Identify which cell holds the provided text, then report its [x, y] central coordinate. 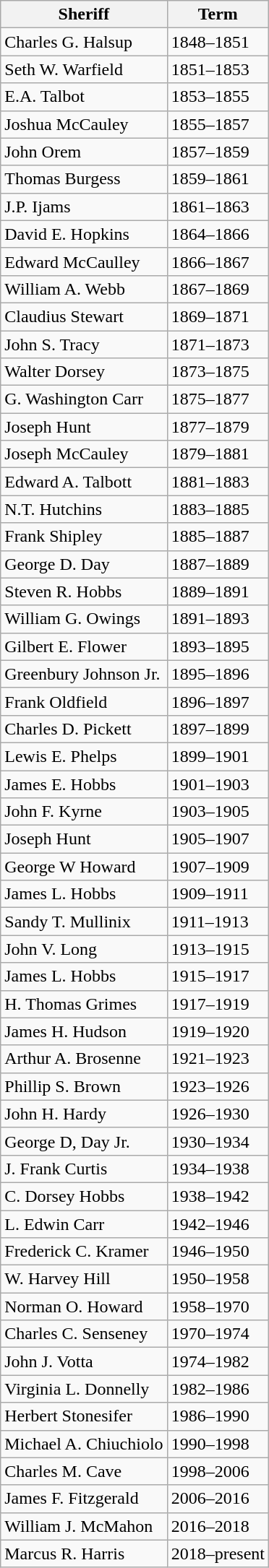
1893–1895 [218, 646]
1864–1866 [218, 234]
J.P. Ijams [84, 207]
1938–1942 [218, 1196]
E.A. Talbot [84, 97]
John Orem [84, 152]
1861–1863 [218, 207]
Term [218, 14]
Virginia L. Donnelly [84, 1389]
George W Howard [84, 867]
Charles C. Senseney [84, 1334]
Charles G. Halsup [84, 42]
1958–1970 [218, 1307]
1926–1930 [218, 1114]
2018–present [218, 1554]
1950–1958 [218, 1279]
Arthur A. Brosenne [84, 1059]
Frank Oldfield [84, 701]
John V. Long [84, 949]
2016–2018 [218, 1526]
1946–1950 [218, 1252]
1909–1911 [218, 894]
1891–1893 [218, 619]
1930–1934 [218, 1141]
Herbert Stonesifer [84, 1416]
Sheriff [84, 14]
1915–1917 [218, 976]
N.T. Hutchins [84, 509]
1982–1986 [218, 1389]
Norman O. Howard [84, 1307]
Lewis E. Phelps [84, 756]
1905–1907 [218, 839]
William J. McMahon [84, 1526]
William G. Owings [84, 619]
J. Frank Curtis [84, 1169]
Greenbury Johnson Jr. [84, 674]
1919–1920 [218, 1031]
1917–1919 [218, 1004]
1901–1903 [218, 784]
W. Harvey Hill [84, 1279]
James H. Hudson [84, 1031]
Sandy T. Mullinix [84, 922]
C. Dorsey Hobbs [84, 1196]
1866–1867 [218, 261]
1857–1859 [218, 152]
William A. Webb [84, 289]
Charles M. Cave [84, 1471]
John H. Hardy [84, 1114]
Phillip S. Brown [84, 1086]
H. Thomas Grimes [84, 1004]
1871–1873 [218, 345]
1885–1887 [218, 537]
1889–1891 [218, 592]
James E. Hobbs [84, 784]
Charles D. Pickett [84, 729]
1990–1998 [218, 1444]
1859–1861 [218, 179]
1903–1905 [218, 812]
1913–1915 [218, 949]
Frank Shipley [84, 537]
John S. Tracy [84, 345]
1851–1853 [218, 69]
1869–1871 [218, 316]
1875–1877 [218, 399]
Thomas Burgess [84, 179]
1911–1913 [218, 922]
1895–1896 [218, 674]
1970–1974 [218, 1334]
George D. Day [84, 564]
James F. Fitzgerald [84, 1499]
John F. Kyrne [84, 812]
1907–1909 [218, 867]
Seth W. Warfield [84, 69]
1897–1899 [218, 729]
Michael A. Chiuchiolo [84, 1444]
Gilbert E. Flower [84, 646]
1896–1897 [218, 701]
Marcus R. Harris [84, 1554]
John J. Votta [84, 1361]
L. Edwin Carr [84, 1224]
1899–1901 [218, 756]
1923–1926 [218, 1086]
Joseph McCauley [84, 454]
1921–1923 [218, 1059]
1883–1885 [218, 509]
1853–1855 [218, 97]
George D, Day Jr. [84, 1141]
Walter Dorsey [84, 372]
Edward A. Talbott [84, 482]
Joshua McCauley [84, 124]
1934–1938 [218, 1169]
1974–1982 [218, 1361]
Frederick C. Kramer [84, 1252]
1887–1889 [218, 564]
1942–1946 [218, 1224]
Steven R. Hobbs [84, 592]
David E. Hopkins [84, 234]
1881–1883 [218, 482]
1873–1875 [218, 372]
G. Washington Carr [84, 399]
1998–2006 [218, 1471]
2006–2016 [218, 1499]
Edward McCaulley [84, 261]
1855–1857 [218, 124]
1867–1869 [218, 289]
1848–1851 [218, 42]
Claudius Stewart [84, 316]
1986–1990 [218, 1416]
1879–1881 [218, 454]
1877–1879 [218, 427]
